Search for the cell housing the specified text and yield its [X, Y] center coordinate. 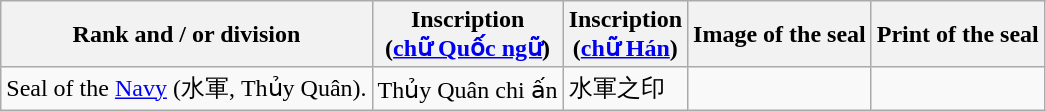
Inscription(chữ Hán) [625, 34]
Seal of the Navy (水軍, Thủy Quân). [186, 88]
Inscription(chữ Quốc ngữ) [468, 34]
Print of the seal [958, 34]
Image of the seal [780, 34]
Thủy Quân chi ấn [468, 88]
Rank and / or division [186, 34]
水軍之印 [625, 88]
